Detect which cell encompasses the target text, then output its (x, y) center coordinate. 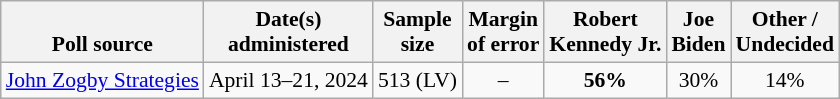
Samplesize (418, 32)
30% (698, 80)
RobertKennedy Jr. (605, 32)
Poll source (102, 32)
56% (605, 80)
513 (LV) (418, 80)
John Zogby Strategies (102, 80)
– (503, 80)
14% (784, 80)
Marginof error (503, 32)
April 13–21, 2024 (288, 80)
Other /Undecided (784, 32)
Date(s)administered (288, 32)
JoeBiden (698, 32)
